Pinpoint the cell where the given text exists, returning its (X, Y) midpoint coordinate. 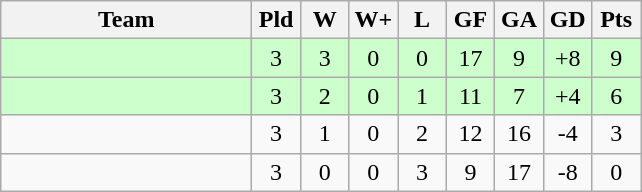
GA (520, 20)
L (422, 20)
W (324, 20)
-4 (568, 134)
W+ (374, 20)
-8 (568, 172)
11 (470, 96)
+4 (568, 96)
Pts (616, 20)
Team (126, 20)
GD (568, 20)
GF (470, 20)
7 (520, 96)
Pld (276, 20)
+8 (568, 58)
12 (470, 134)
16 (520, 134)
6 (616, 96)
